Provide the (x, y) coordinate of the cell's center where the given text is located.  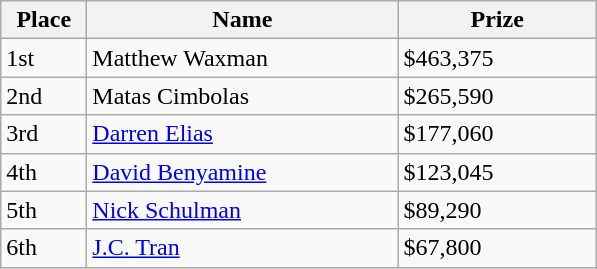
$89,290 (498, 210)
Prize (498, 20)
$265,590 (498, 96)
J.C. Tran (242, 248)
Darren Elias (242, 134)
$67,800 (498, 248)
1st (44, 58)
3rd (44, 134)
Place (44, 20)
Name (242, 20)
David Benyamine (242, 172)
$177,060 (498, 134)
5th (44, 210)
$463,375 (498, 58)
Matas Cimbolas (242, 96)
4th (44, 172)
Nick Schulman (242, 210)
Matthew Waxman (242, 58)
2nd (44, 96)
6th (44, 248)
$123,045 (498, 172)
